Provide the (x, y) coordinate of the cell's center where the given text is located.  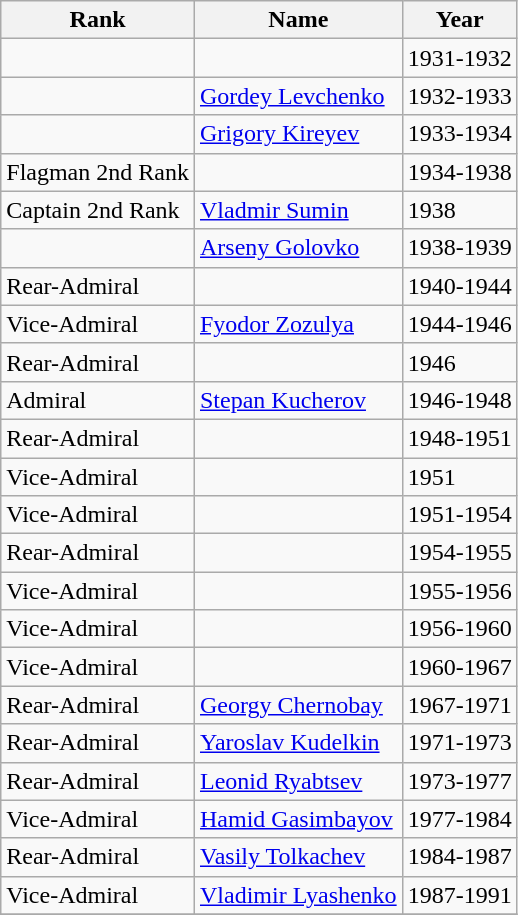
1933-1934 (460, 134)
1954-1955 (460, 553)
Georgy Chernobay (298, 705)
Fyodor Zozulya (298, 324)
Flagman 2nd Rank (98, 172)
1987-1991 (460, 895)
1960-1967 (460, 667)
Hamid Gasimbayov (298, 819)
1955-1956 (460, 591)
1971-1973 (460, 743)
1946 (460, 362)
Gordey Levchenko (298, 96)
Admiral (98, 400)
1944-1946 (460, 324)
Grigory Kireyev (298, 134)
1967-1971 (460, 705)
1948-1951 (460, 438)
1940-1944 (460, 286)
1946-1948 (460, 400)
1938-1939 (460, 248)
Rank (98, 20)
1951 (460, 477)
Captain 2nd Rank (98, 210)
Name (298, 20)
1956-1960 (460, 629)
Vasily Tolkachev (298, 857)
1934-1938 (460, 172)
Year (460, 20)
1938 (460, 210)
1931-1932 (460, 58)
1984-1987 (460, 857)
Stepan Kucherov (298, 400)
1932-1933 (460, 96)
Arseny Golovko (298, 248)
1951-1954 (460, 515)
1977-1984 (460, 819)
Yaroslav Kudelkin (298, 743)
Vladmir Sumin (298, 210)
Leonid Ryabtsev (298, 781)
Vladimir Lyashenko (298, 895)
1973-1977 (460, 781)
